Extract the (x, y) coordinate from the center of the cell holding the provided text.  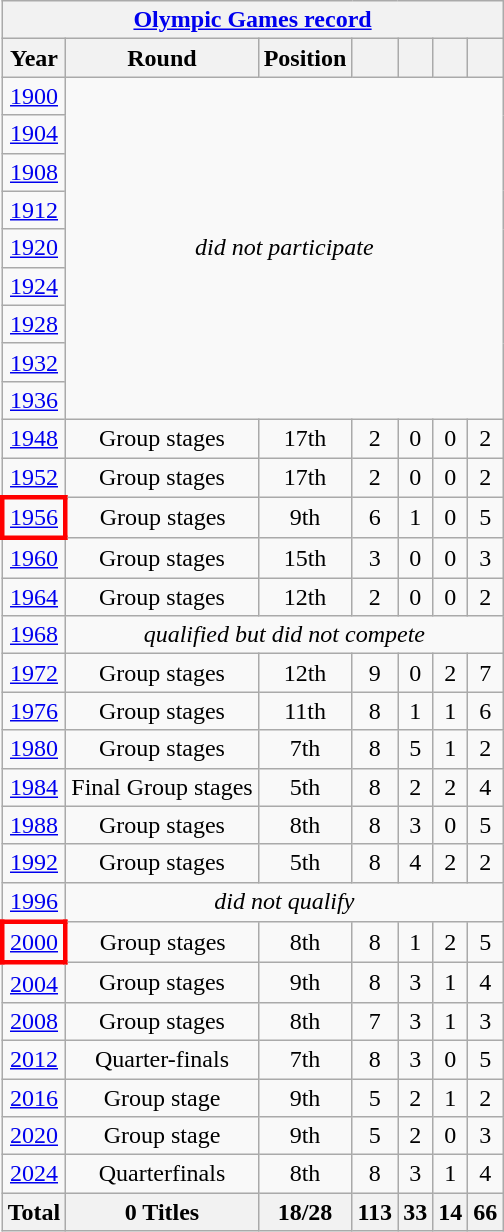
Round (162, 58)
2008 (34, 1021)
1948 (34, 438)
1992 (34, 863)
14 (450, 1212)
1968 (34, 635)
66 (486, 1212)
2020 (34, 1136)
did not participate (284, 248)
Total (34, 1212)
9 (375, 673)
1920 (34, 248)
1960 (34, 558)
1980 (34, 749)
Olympic Games record (252, 20)
1984 (34, 787)
1972 (34, 673)
33 (416, 1212)
15th (305, 558)
2000 (34, 942)
1964 (34, 597)
113 (375, 1212)
1996 (34, 902)
18/28 (305, 1212)
2024 (34, 1174)
1988 (34, 825)
Quarter-finals (162, 1059)
1924 (34, 286)
1928 (34, 324)
2016 (34, 1097)
1976 (34, 711)
Quarterfinals (162, 1174)
qualified but did not compete (284, 635)
2012 (34, 1059)
1952 (34, 478)
1912 (34, 210)
2004 (34, 983)
1904 (34, 134)
1956 (34, 518)
11th (305, 711)
1936 (34, 400)
0 Titles (162, 1212)
Year (34, 58)
1900 (34, 96)
Position (305, 58)
1908 (34, 172)
1932 (34, 362)
did not qualify (284, 902)
Final Group stages (162, 787)
